Find where the given text appears and provide that cell's center as [x, y] coordinate. 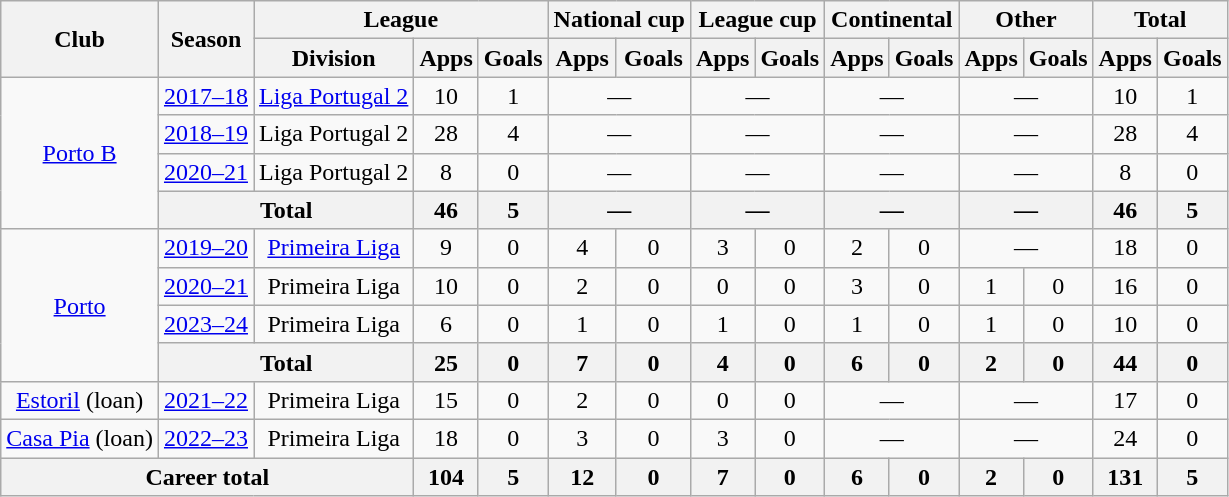
Division [334, 58]
2023–24 [206, 324]
Club [80, 39]
104 [446, 477]
Porto B [80, 153]
2022–23 [206, 438]
League cup [757, 20]
Continental [892, 20]
Casa Pia (loan) [80, 438]
National cup [619, 20]
2017–18 [206, 96]
Season [206, 39]
9 [446, 248]
Career total [208, 477]
17 [1125, 400]
25 [446, 362]
2019–20 [206, 248]
44 [1125, 362]
16 [1125, 286]
12 [582, 477]
131 [1125, 477]
League [402, 20]
24 [1125, 438]
2018–19 [206, 134]
2021–22 [206, 400]
Porto [80, 305]
Estoril (loan) [80, 400]
15 [446, 400]
Other [1026, 20]
